Output the (x, y) coordinate of the center of the cell containing the given text.  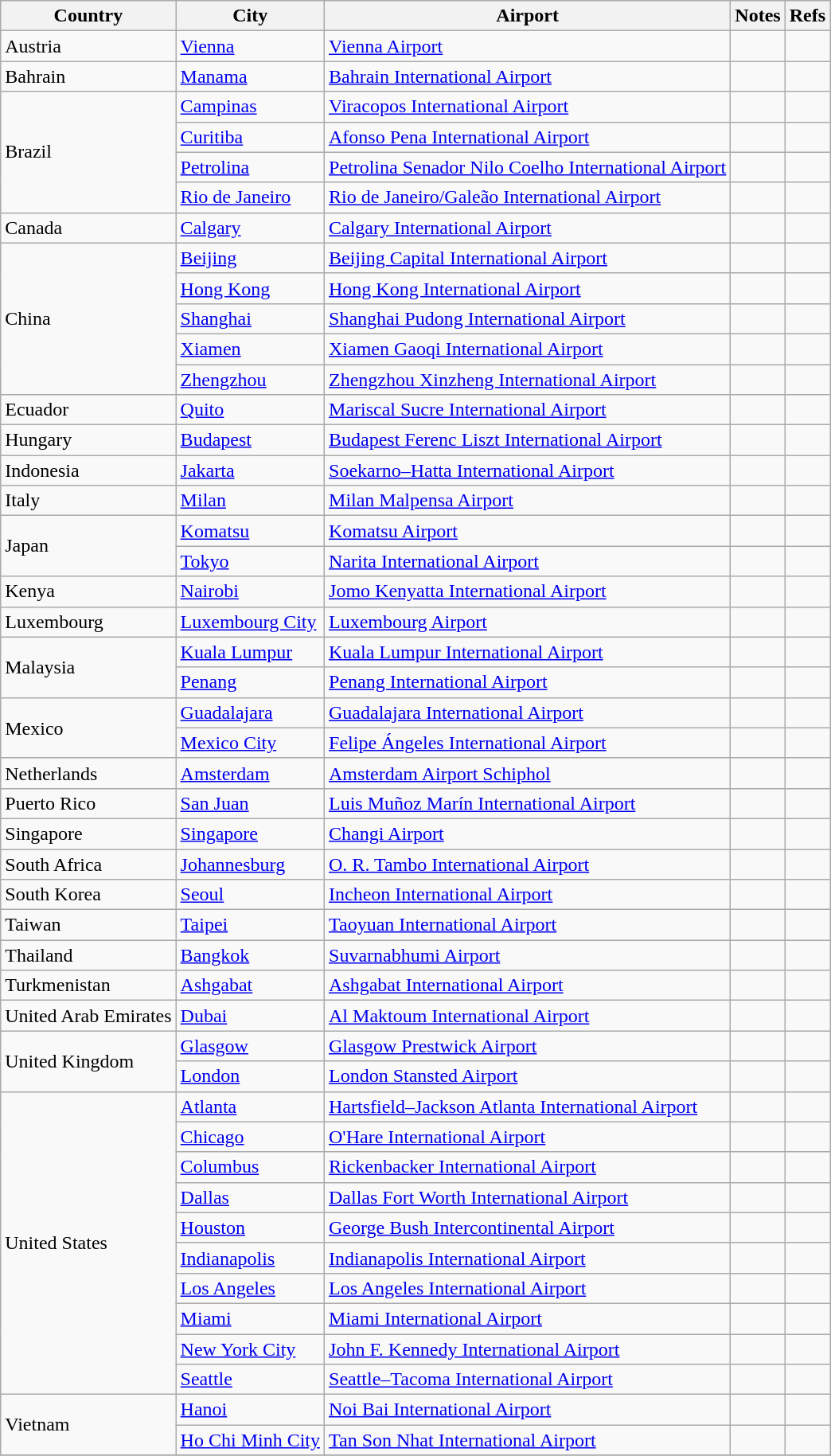
Japan (88, 546)
Afonso Pena International Airport (528, 137)
Mariscal Sucre International Airport (528, 410)
Puerto Rico (88, 803)
Hartsfield–Jackson Atlanta International Airport (528, 1107)
Glasgow (250, 1046)
Dubai (250, 1016)
Atlanta (250, 1107)
Thailand (88, 955)
Dallas (250, 1197)
Suvarnabhumi Airport (528, 955)
Luxembourg City (250, 622)
Milan (250, 501)
Country (88, 16)
Seattle–Tacoma International Airport (528, 1380)
John F. Kennedy International Airport (528, 1349)
Rio de Janeiro/Galeão International Airport (528, 197)
Penang (250, 682)
London Stansted Airport (528, 1076)
Brazil (88, 152)
Curitiba (250, 137)
Netherlands (88, 773)
Guadalajara International Airport (528, 712)
China (88, 318)
Rio de Janeiro (250, 197)
Indianapolis (250, 1258)
Calgary (250, 228)
Seoul (250, 895)
Kuala Lumpur International Airport (528, 652)
Milan Malpensa Airport (528, 501)
Bangkok (250, 955)
London (250, 1076)
Taipei (250, 925)
Austria (88, 46)
Hungary (88, 440)
Mexico City (250, 743)
Luxembourg Airport (528, 622)
Canada (88, 228)
Shanghai (250, 318)
Felipe Ángeles International Airport (528, 743)
Miami International Airport (528, 1318)
Tan Son Nhat International Airport (528, 1440)
Ashgabat (250, 986)
Manama (250, 76)
Campinas (250, 107)
Vienna Airport (528, 46)
Mexico (88, 728)
Narita International Airport (528, 561)
Notes (758, 16)
Johannesburg (250, 864)
O. R. Tambo International Airport (528, 864)
Incheon International Airport (528, 895)
Los Angeles (250, 1288)
South Africa (88, 864)
Turkmenistan (88, 986)
Taoyuan International Airport (528, 925)
Kuala Lumpur (250, 652)
New York City (250, 1349)
Soekarno–Hatta International Airport (528, 470)
Changi Airport (528, 833)
Bahrain (88, 76)
Vietnam (88, 1425)
Guadalajara (250, 712)
Amsterdam Airport Schiphol (528, 773)
Indianapolis International Airport (528, 1258)
O'Hare International Airport (528, 1137)
Noi Bai International Airport (528, 1410)
Bahrain International Airport (528, 76)
Italy (88, 501)
San Juan (250, 803)
Columbus (250, 1167)
South Korea (88, 895)
Luxembourg (88, 622)
Jomo Kenyatta International Airport (528, 591)
Zhengzhou Xinzheng International Airport (528, 380)
Penang International Airport (528, 682)
George Bush Intercontinental Airport (528, 1228)
Hong Kong International Airport (528, 288)
Nairobi (250, 591)
Dallas Fort Worth International Airport (528, 1197)
Ho Chi Minh City (250, 1440)
Calgary International Airport (528, 228)
Al Maktoum International Airport (528, 1016)
City (250, 16)
United Kingdom (88, 1061)
Hong Kong (250, 288)
Xiamen (250, 349)
Shanghai Pudong International Airport (528, 318)
Airport (528, 16)
United Arab Emirates (88, 1016)
United States (88, 1243)
Jakarta (250, 470)
Beijing Capital International Airport (528, 258)
Komatsu (250, 531)
Houston (250, 1228)
Zhengzhou (250, 380)
Malaysia (88, 667)
Glasgow Prestwick Airport (528, 1046)
Tokyo (250, 561)
Budapest Ferenc Liszt International Airport (528, 440)
Xiamen Gaoqi International Airport (528, 349)
Indonesia (88, 470)
Beijing (250, 258)
Seattle (250, 1380)
Komatsu Airport (528, 531)
Chicago (250, 1137)
Vienna (250, 46)
Viracopos International Airport (528, 107)
Taiwan (88, 925)
Budapest (250, 440)
Amsterdam (250, 773)
Luis Muñoz Marín International Airport (528, 803)
Ashgabat International Airport (528, 986)
Petrolina Senador Nilo Coelho International Airport (528, 167)
Petrolina (250, 167)
Ecuador (88, 410)
Los Angeles International Airport (528, 1288)
Kenya (88, 591)
Rickenbacker International Airport (528, 1167)
Miami (250, 1318)
Hanoi (250, 1410)
Refs (807, 16)
Quito (250, 410)
